Extract the [x, y] coordinate from the center of the cell holding the provided text.  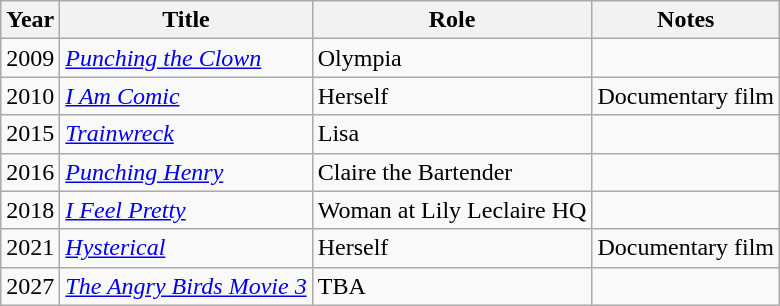
2016 [30, 172]
Notes [686, 20]
Year [30, 20]
Claire the Bartender [452, 172]
I Am Comic [186, 96]
Lisa [452, 134]
2027 [30, 286]
Woman at Lily Leclaire HQ [452, 210]
I Feel Pretty [186, 210]
Trainwreck [186, 134]
Olympia [452, 58]
2021 [30, 248]
Title [186, 20]
Role [452, 20]
2009 [30, 58]
2010 [30, 96]
Hysterical [186, 248]
Punching the Clown [186, 58]
TBA [452, 286]
2018 [30, 210]
The Angry Birds Movie 3 [186, 286]
Punching Henry [186, 172]
2015 [30, 134]
